Output the (x, y) coordinate of the center of the cell containing the given text.  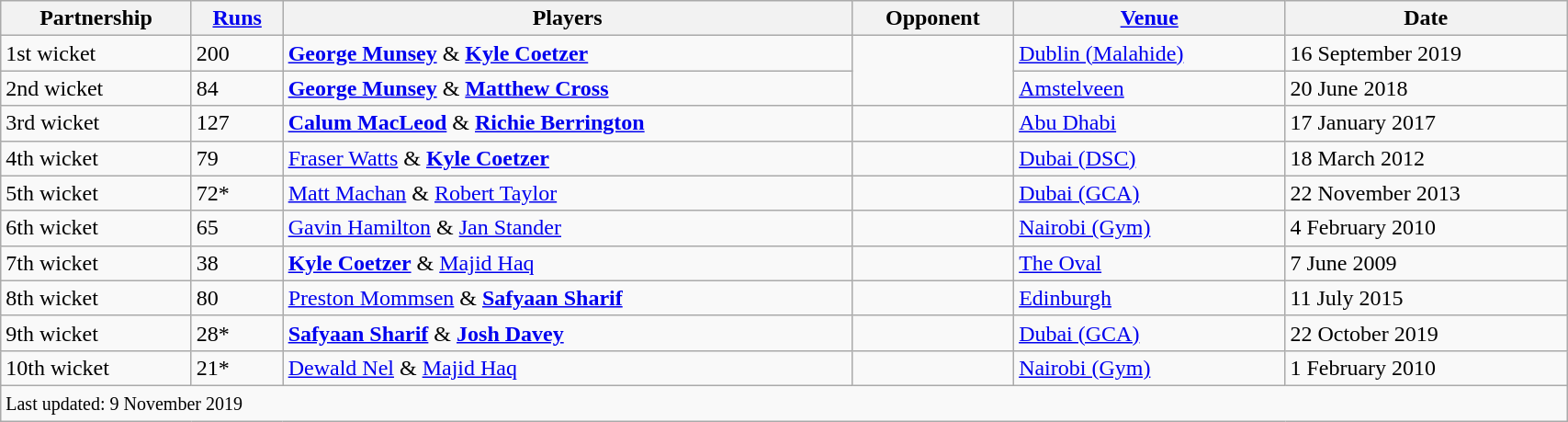
Dewald Nel & Majid Haq (568, 368)
4 February 2010 (1426, 228)
Kyle Coetzer & Majid Haq (568, 263)
16 September 2019 (1426, 53)
Last updated: 9 November 2019 (784, 403)
22 November 2013 (1426, 193)
Gavin Hamilton & Jan Stander (568, 228)
Runs (237, 18)
80 (237, 298)
Preston Mommsen & Safyaan Sharif (568, 298)
The Oval (1150, 263)
Safyaan Sharif & Josh Davey (568, 333)
7 June 2009 (1426, 263)
Dubai (DSC) (1150, 158)
8th wicket (96, 298)
Players (568, 18)
1 February 2010 (1426, 368)
65 (237, 228)
127 (237, 123)
9th wicket (96, 333)
20 June 2018 (1426, 88)
5th wicket (96, 193)
2nd wicket (96, 88)
200 (237, 53)
11 July 2015 (1426, 298)
Date (1426, 18)
3rd wicket (96, 123)
Amstelveen (1150, 88)
Matt Machan & Robert Taylor (568, 193)
Edinburgh (1150, 298)
1st wicket (96, 53)
Fraser Watts & Kyle Coetzer (568, 158)
72* (237, 193)
George Munsey & Kyle Coetzer (568, 53)
22 October 2019 (1426, 333)
28* (237, 333)
79 (237, 158)
George Munsey & Matthew Cross (568, 88)
Calum MacLeod & Richie Berrington (568, 123)
Partnership (96, 18)
6th wicket (96, 228)
18 March 2012 (1426, 158)
4th wicket (96, 158)
10th wicket (96, 368)
Opponent (932, 18)
17 January 2017 (1426, 123)
Venue (1150, 18)
7th wicket (96, 263)
84 (237, 88)
21* (237, 368)
Abu Dhabi (1150, 123)
38 (237, 263)
Dublin (Malahide) (1150, 53)
